Extract the (x, y) coordinate from the center of the cell holding the provided text.  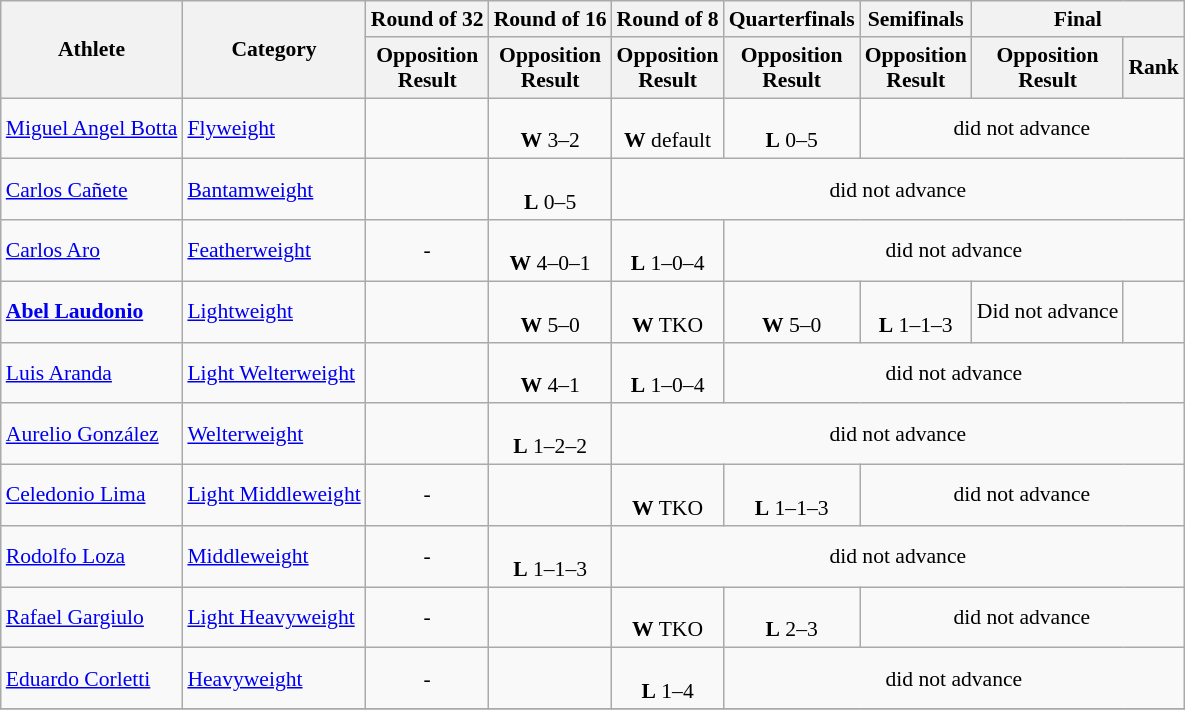
Round of 8 (668, 19)
Light Welterweight (274, 372)
Lightweight (274, 312)
Rafael Gargiulo (92, 618)
Welterweight (274, 434)
Celedonio Lima (92, 496)
Round of 32 (428, 19)
Featherweight (274, 250)
Luis Aranda (92, 372)
W default (668, 128)
Semifinals (916, 19)
L 1–4 (668, 678)
Abel Laudonio (92, 312)
Eduardo Corletti (92, 678)
Carlos Aro (92, 250)
Light Middleweight (274, 496)
Flyweight (274, 128)
Miguel Angel Botta (92, 128)
Quarterfinals (792, 19)
Category (274, 50)
Did not advance (1048, 312)
Athlete (92, 50)
Middleweight (274, 556)
Round of 16 (550, 19)
Carlos Cañete (92, 190)
W 4–1 (550, 372)
L 1–2–2 (550, 434)
Bantamweight (274, 190)
Rank (1154, 68)
Rodolfo Loza (92, 556)
Light Heavyweight (274, 618)
Final (1078, 19)
W 3–2 (550, 128)
Aurelio González (92, 434)
W 4–0–1 (550, 250)
L 2–3 (792, 618)
Heavyweight (274, 678)
